Extract the [X, Y] coordinate from the center of the cell holding the provided text.  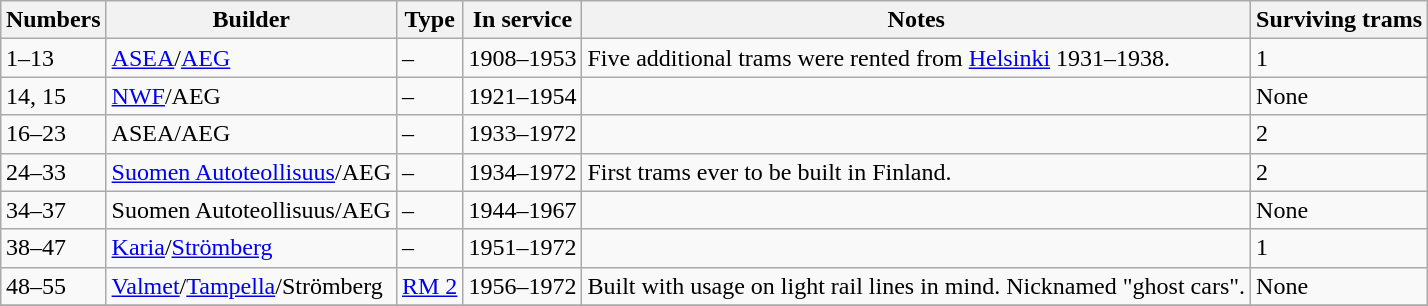
Five additional trams were rented from Helsinki 1931–1938. [916, 58]
First trams ever to be built in Finland. [916, 172]
1933–1972 [522, 134]
1–13 [53, 58]
24–33 [53, 172]
Built with usage on light rail lines in mind. Nicknamed "ghost cars". [916, 286]
16–23 [53, 134]
NWF/AEG [251, 96]
Builder [251, 20]
1956–1972 [522, 286]
48–55 [53, 286]
RM 2 [429, 286]
1934–1972 [522, 172]
38–47 [53, 248]
Notes [916, 20]
In service [522, 20]
Numbers [53, 20]
1944–1967 [522, 210]
1908–1953 [522, 58]
Karia/Strömberg [251, 248]
1921–1954 [522, 96]
Type [429, 20]
1951–1972 [522, 248]
34–37 [53, 210]
Valmet/Tampella/Strömberg [251, 286]
14, 15 [53, 96]
Surviving trams [1340, 20]
